Output the [x, y] coordinate of the center of the cell containing the given text.  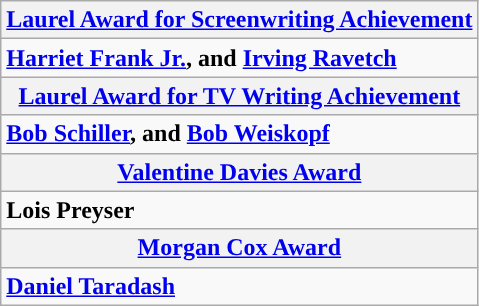
Morgan Cox Award [240, 248]
Daniel Taradash [240, 286]
Lois Preyser [240, 210]
Harriet Frank Jr., and Irving Ravetch [240, 58]
Laurel Award for TV Writing Achievement [240, 96]
Bob Schiller, and Bob Weiskopf [240, 134]
Valentine Davies Award [240, 172]
Laurel Award for Screenwriting Achievement [240, 20]
